For the text-containing cell, return its midpoint in [x, y] coordinate format. 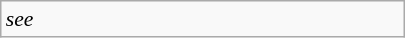
see [203, 19]
